Identify which cell holds the provided text, then report its [X, Y] central coordinate. 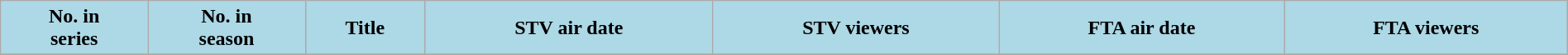
FTA viewers [1426, 28]
FTA air date [1142, 28]
STV viewers [855, 28]
Title [365, 28]
No. inseason [227, 28]
STV air date [569, 28]
No. inseries [74, 28]
